Identify which cell holds the provided text, then report its [X, Y] central coordinate. 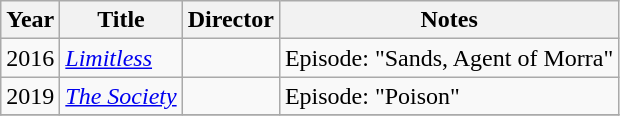
Director [230, 20]
The Society [121, 96]
Episode: "Poison" [448, 96]
Title [121, 20]
Notes [448, 20]
Year [30, 20]
2016 [30, 58]
Limitless [121, 58]
2019 [30, 96]
Episode: "Sands, Agent of Morra" [448, 58]
